Find where the given text appears and provide that cell's center as (x, y) coordinate. 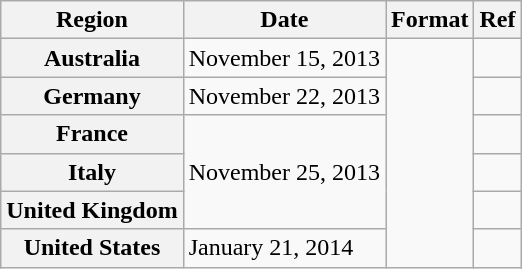
January 21, 2014 (284, 248)
November 25, 2013 (284, 172)
Date (284, 20)
United States (92, 248)
Germany (92, 96)
November 22, 2013 (284, 96)
United Kingdom (92, 210)
Italy (92, 172)
France (92, 134)
Ref (498, 20)
Format (430, 20)
Australia (92, 58)
Region (92, 20)
November 15, 2013 (284, 58)
